Detect which cell encompasses the target text, then output its (X, Y) center coordinate. 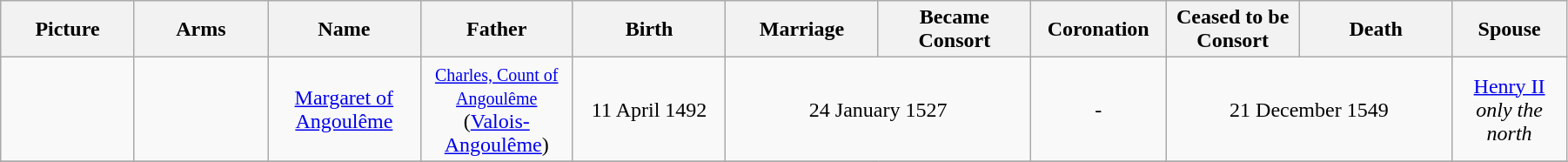
24 January 1527 (879, 110)
21 December 1549 (1309, 110)
Charles, Count of Angoulême(Valois-Angoulême) (496, 110)
Father (496, 30)
Picture (68, 30)
Marriage (802, 30)
Margaret of Angoulême (345, 110)
Spouse (1510, 30)
Henry IIonly the north (1510, 110)
Coronation (1098, 30)
Ceased to be Consort (1232, 30)
Arms (200, 30)
Became Consort (954, 30)
11 April 1492 (649, 110)
Name (345, 30)
- (1098, 110)
Death (1375, 30)
Birth (649, 30)
